Provide the (X, Y) coordinate of the cell's center where the given text is located.  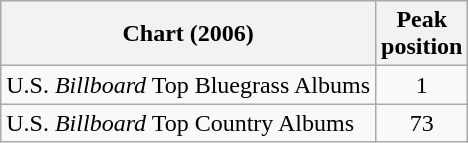
73 (422, 123)
Peakposition (422, 34)
U.S. Billboard Top Country Albums (188, 123)
1 (422, 85)
Chart (2006) (188, 34)
U.S. Billboard Top Bluegrass Albums (188, 85)
